From the cell containing the given text, extract its center point as (x, y) coordinate. 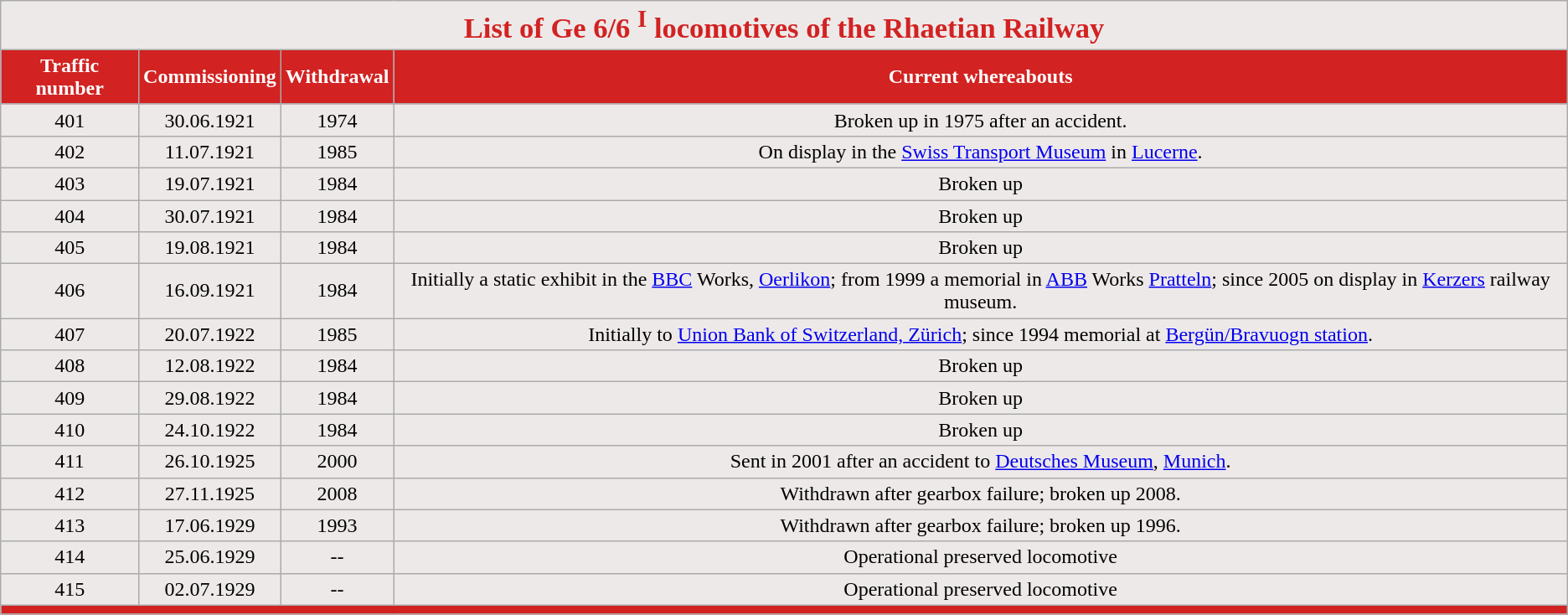
Commissioning (210, 77)
403 (70, 184)
Initially a static exhibit in the BBC Works, Oerlikon; from 1999 a memorial in ABB Works Pratteln; since 2005 on display in Kerzers railway museum. (980, 292)
1974 (337, 120)
24.10.1922 (210, 430)
02.07.1929 (210, 589)
402 (70, 152)
411 (70, 462)
Withdrawn after gearbox failure; broken up 1996. (980, 525)
414 (70, 557)
Broken up in 1975 after an accident. (980, 120)
412 (70, 494)
1993 (337, 525)
408 (70, 366)
19.07.1921 (210, 184)
27.11.1925 (210, 494)
407 (70, 334)
On display in the Swiss Transport Museum in Lucerne. (980, 152)
2008 (337, 494)
16.09.1921 (210, 292)
29.08.1922 (210, 398)
25.06.1929 (210, 557)
413 (70, 525)
406 (70, 292)
415 (70, 589)
Traffic number (70, 77)
2000 (337, 462)
404 (70, 216)
11.07.1921 (210, 152)
409 (70, 398)
12.08.1922 (210, 366)
405 (70, 248)
Withdrawn after gearbox failure; broken up 2008. (980, 494)
401 (70, 120)
Initially to Union Bank of Switzerland, Zürich; since 1994 memorial at Bergün/Bravuogn station. (980, 334)
410 (70, 430)
30.06.1921 (210, 120)
26.10.1925 (210, 462)
17.06.1929 (210, 525)
19.08.1921 (210, 248)
Current whereabouts (980, 77)
30.07.1921 (210, 216)
Withdrawal (337, 77)
20.07.1922 (210, 334)
List of Ge 6/6 I locomotives of the Rhaetian Railway (784, 25)
Sent in 2001 after an accident to Deutsches Museum, Munich. (980, 462)
